Determine the (X, Y) coordinate at the center of the cell enclosing the given text.  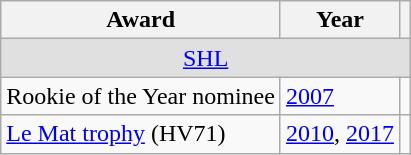
Le Mat trophy (HV71) (141, 134)
Rookie of the Year nominee (141, 96)
Award (141, 20)
2010, 2017 (340, 134)
2007 (340, 96)
Year (340, 20)
SHL (206, 58)
